For the text-containing cell, return its midpoint in [X, Y] coordinate format. 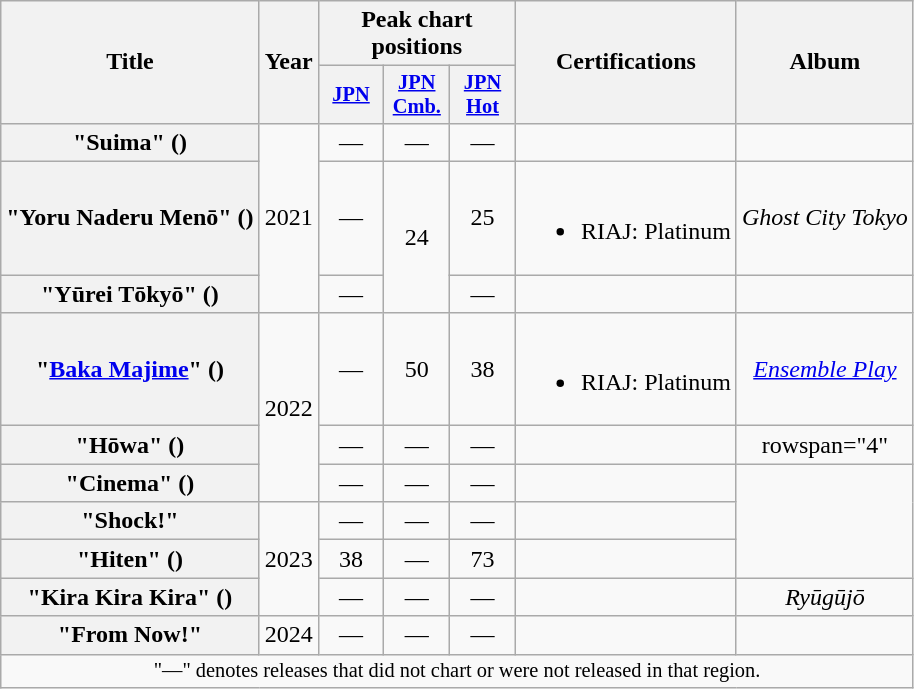
25 [483, 218]
Peak chart positions [416, 34]
Ryūgūjō [824, 597]
"Cinema" () [130, 483]
50 [417, 370]
"Hōwa" () [130, 445]
Album [824, 62]
JPNCmb. [417, 95]
2021 [288, 218]
Certifications [626, 62]
24 [417, 238]
"Kira Kira Kira" () [130, 597]
"Baka Majime" () [130, 370]
JPN [351, 95]
Ensemble Play [824, 370]
2024 [288, 635]
Year [288, 62]
2022 [288, 408]
"From Now!" [130, 635]
"Yoru Naderu Menō" () [130, 218]
Title [130, 62]
"Shock!" [130, 521]
2023 [288, 559]
"—" denotes releases that did not chart or were not released in that region. [458, 671]
JPNHot [483, 95]
Ghost City Tokyo [824, 218]
73 [483, 559]
rowspan="4" [824, 445]
"Yūrei Tōkyō" () [130, 294]
"Suima" () [130, 142]
"Hiten" () [130, 559]
